Output the (x, y) coordinate of the center of the cell containing the given text.  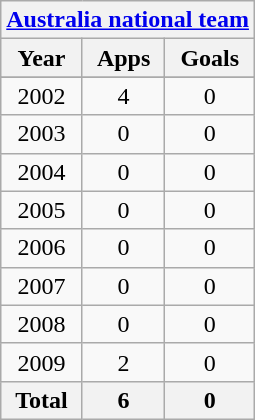
2006 (42, 248)
Year (42, 58)
2004 (42, 172)
4 (124, 96)
2007 (42, 286)
Australia national team (128, 20)
2003 (42, 134)
Total (42, 400)
2008 (42, 324)
6 (124, 400)
2005 (42, 210)
2 (124, 362)
Goals (210, 58)
Apps (124, 58)
2002 (42, 96)
2009 (42, 362)
